Scan for the cell matching the given text and deliver its (x, y) coordinate at center. 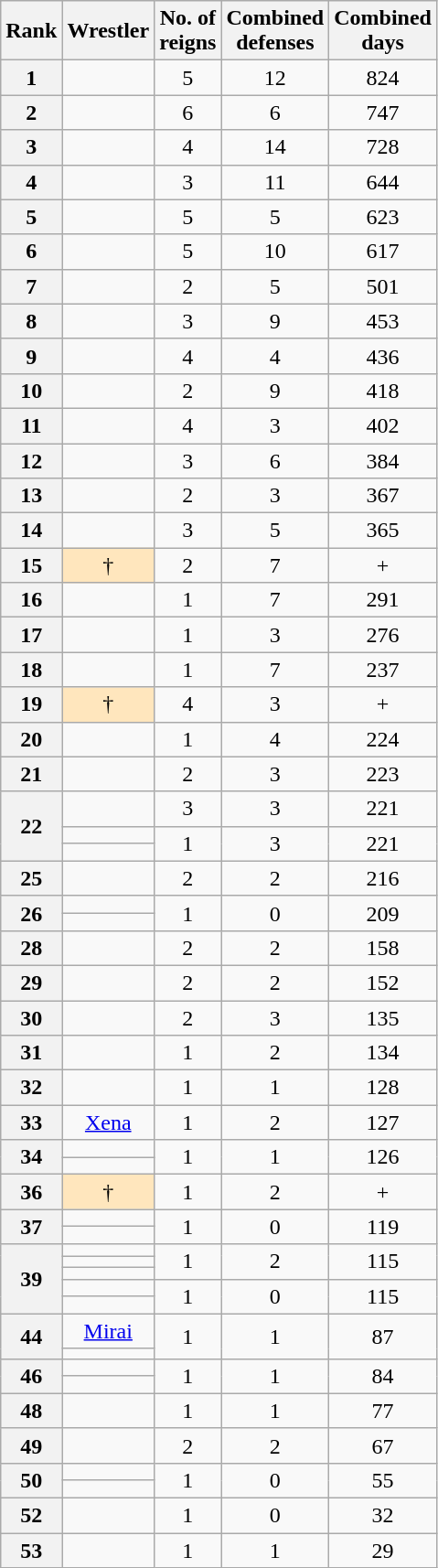
30 (31, 1018)
52 (31, 1515)
53 (31, 1551)
119 (383, 1227)
19 (31, 704)
17 (31, 635)
13 (31, 496)
365 (383, 531)
34 (31, 1157)
26 (31, 913)
402 (383, 425)
276 (383, 635)
237 (383, 670)
Wrestler (108, 31)
Combineddays (383, 31)
33 (31, 1122)
36 (31, 1192)
31 (31, 1053)
747 (383, 113)
127 (383, 1122)
49 (31, 1445)
418 (383, 391)
50 (31, 1480)
644 (383, 182)
87 (383, 1336)
158 (383, 948)
15 (31, 565)
134 (383, 1053)
Combineddefenses (275, 31)
209 (383, 913)
Rank (31, 31)
20 (31, 739)
No. ofreigns (188, 31)
216 (383, 878)
126 (383, 1157)
501 (383, 286)
28 (31, 948)
48 (31, 1411)
Xena (108, 1122)
84 (383, 1376)
152 (383, 983)
67 (383, 1445)
436 (383, 356)
384 (383, 460)
223 (383, 774)
44 (31, 1336)
135 (383, 1018)
37 (31, 1227)
291 (383, 600)
18 (31, 670)
Mirai (108, 1331)
77 (383, 1411)
367 (383, 496)
55 (383, 1480)
128 (383, 1088)
8 (31, 321)
39 (31, 1279)
224 (383, 739)
21 (31, 774)
22 (31, 826)
16 (31, 600)
824 (383, 78)
453 (383, 321)
46 (31, 1376)
617 (383, 252)
25 (31, 878)
728 (383, 147)
623 (383, 217)
